Scan for the cell matching the given text and deliver its [x, y] coordinate at center. 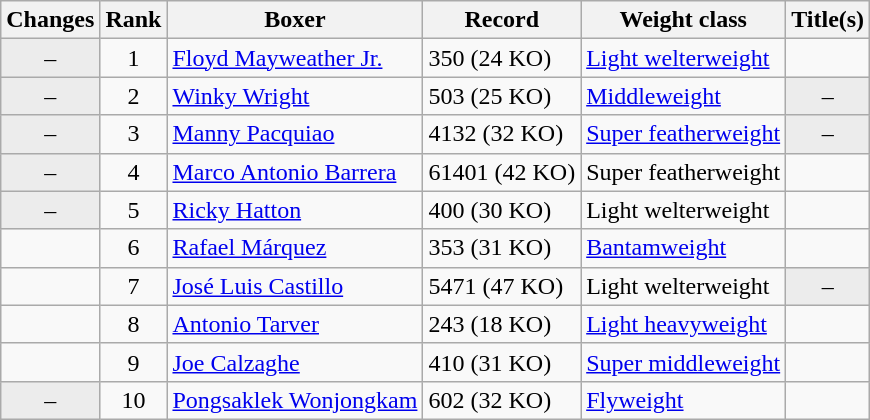
503 (25 KO) [502, 96]
Weight class [684, 20]
4132 (32 KO) [502, 134]
4 [134, 172]
5 [134, 210]
Boxer [295, 20]
Changes [50, 20]
Winky Wright [295, 96]
Flyweight [684, 400]
8 [134, 324]
Pongsaklek Wonjongkam [295, 400]
Middleweight [684, 96]
400 (30 KO) [502, 210]
Manny Pacquiao [295, 134]
Floyd Mayweather Jr. [295, 58]
Rafael Márquez [295, 248]
2 [134, 96]
3 [134, 134]
10 [134, 400]
9 [134, 362]
Joe Calzaghe [295, 362]
Antonio Tarver [295, 324]
410 (31 KO) [502, 362]
243 (18 KO) [502, 324]
1 [134, 58]
Marco Antonio Barrera [295, 172]
5471 (47 KO) [502, 286]
Rank [134, 20]
Title(s) [828, 20]
Ricky Hatton [295, 210]
7 [134, 286]
61401 (42 KO) [502, 172]
Bantamweight [684, 248]
Super middleweight [684, 362]
Record [502, 20]
José Luis Castillo [295, 286]
602 (32 KO) [502, 400]
Light heavyweight [684, 324]
6 [134, 248]
353 (31 KO) [502, 248]
350 (24 KO) [502, 58]
